For the text-containing cell, return its midpoint in (X, Y) coordinate format. 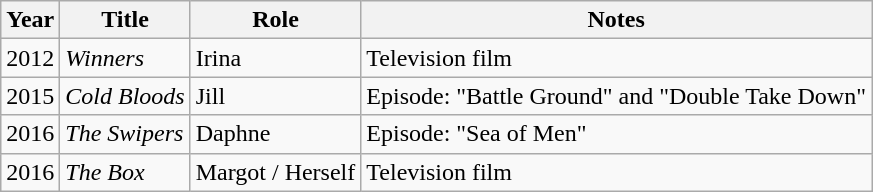
The Swipers (125, 134)
2012 (30, 58)
Episode: "Battle Ground" and "Double Take Down" (616, 96)
Irina (276, 58)
Cold Bloods (125, 96)
Episode: "Sea of Men" (616, 134)
Margot / Herself (276, 172)
Year (30, 20)
Notes (616, 20)
Winners (125, 58)
The Box (125, 172)
2015 (30, 96)
Jill (276, 96)
Role (276, 20)
Daphne (276, 134)
Title (125, 20)
